Identify which cell holds the provided text, then report its [X, Y] central coordinate. 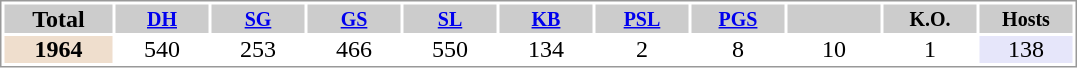
DH [162, 18]
1964 [58, 50]
253 [258, 50]
2 [642, 50]
SG [258, 18]
KB [546, 18]
SL [450, 18]
GS [354, 18]
10 [834, 50]
Hosts [1026, 18]
466 [354, 50]
138 [1026, 50]
1 [930, 50]
8 [738, 50]
Total [58, 18]
134 [546, 50]
PGS [738, 18]
550 [450, 50]
PSL [642, 18]
K.O. [930, 18]
540 [162, 50]
